From the cell containing the given text, extract its center point as [X, Y] coordinate. 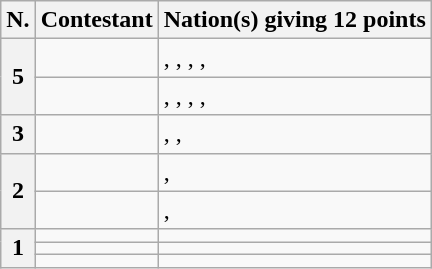
N. [18, 20]
3 [18, 134]
5 [18, 77]
1 [18, 248]
Contestant [96, 20]
2 [18, 191]
Nation(s) giving 12 points [294, 20]
, , [294, 134]
